From the cell containing the given text, extract its center point as (X, Y) coordinate. 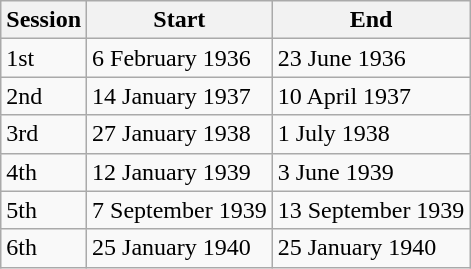
6 February 1936 (180, 58)
1st (44, 58)
Session (44, 20)
3 June 1939 (371, 172)
10 April 1937 (371, 96)
1 July 1938 (371, 134)
5th (44, 210)
4th (44, 172)
End (371, 20)
7 September 1939 (180, 210)
12 January 1939 (180, 172)
23 June 1936 (371, 58)
Start (180, 20)
13 September 1939 (371, 210)
2nd (44, 96)
27 January 1938 (180, 134)
3rd (44, 134)
6th (44, 248)
14 January 1937 (180, 96)
